Search for the cell housing the specified text and yield its (x, y) center coordinate. 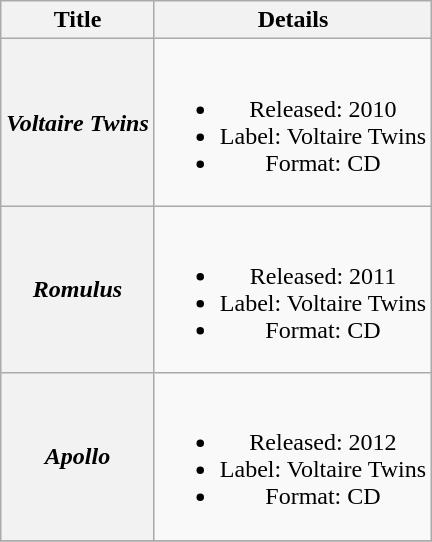
Released: 2010Label: Voltaire TwinsFormat: CD (292, 122)
Details (292, 20)
Apollo (78, 456)
Voltaire Twins (78, 122)
Romulus (78, 290)
Title (78, 20)
Released: 2011Label: Voltaire TwinsFormat: CD (292, 290)
Released: 2012Label: Voltaire TwinsFormat: CD (292, 456)
